Locate the cell with the specified text and output its [X, Y] center coordinate. 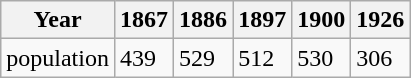
Year [58, 20]
306 [380, 58]
1926 [380, 20]
1867 [144, 20]
1897 [262, 20]
530 [322, 58]
439 [144, 58]
512 [262, 58]
1886 [204, 20]
1900 [322, 20]
population [58, 58]
529 [204, 58]
